Identify which cell holds the provided text, then report its (X, Y) central coordinate. 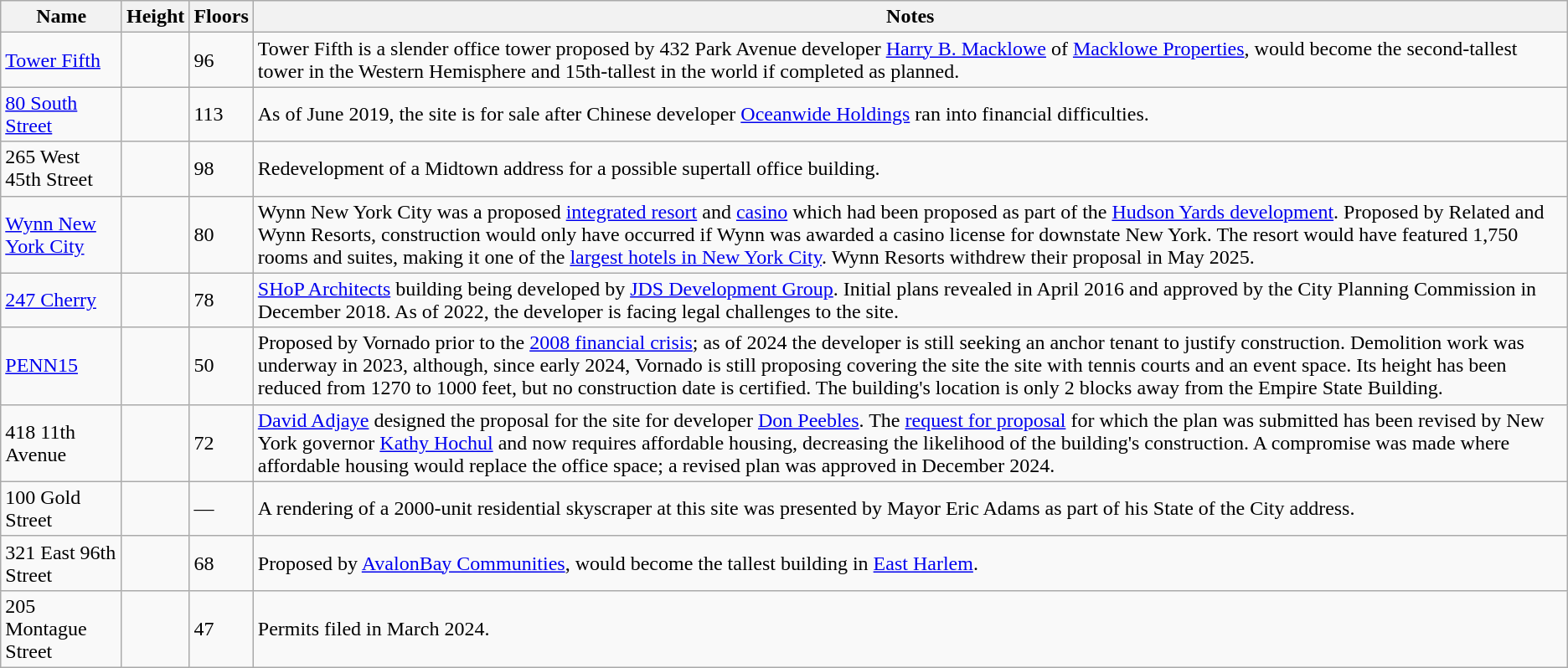
265 West 45th Street (62, 169)
Permits filed in March 2024. (910, 629)
50 (221, 366)
80 (221, 234)
78 (221, 300)
— (221, 509)
96 (221, 60)
80 South Street (62, 114)
247 Cherry (62, 300)
As of June 2019, the site is for sale after Chinese developer Oceanwide Holdings ran into financial difficulties. (910, 114)
98 (221, 169)
205 Montague Street (62, 629)
100 Gold Street (62, 509)
Notes (910, 17)
Proposed by AvalonBay Communities, would become the tallest building in East Harlem. (910, 563)
47 (221, 629)
Tower Fifth (62, 60)
418 11th Avenue (62, 443)
68 (221, 563)
321 East 96th Street (62, 563)
113 (221, 114)
Height (155, 17)
Wynn New York City (62, 234)
Name (62, 17)
72 (221, 443)
Floors (221, 17)
Redevelopment of a Midtown address for a possible supertall office building. (910, 169)
PENN15 (62, 366)
A rendering of a 2000-unit residential skyscraper at this site was presented by Mayor Eric Adams as part of his State of the City address. (910, 509)
